For the text-containing cell, return its midpoint in [X, Y] coordinate format. 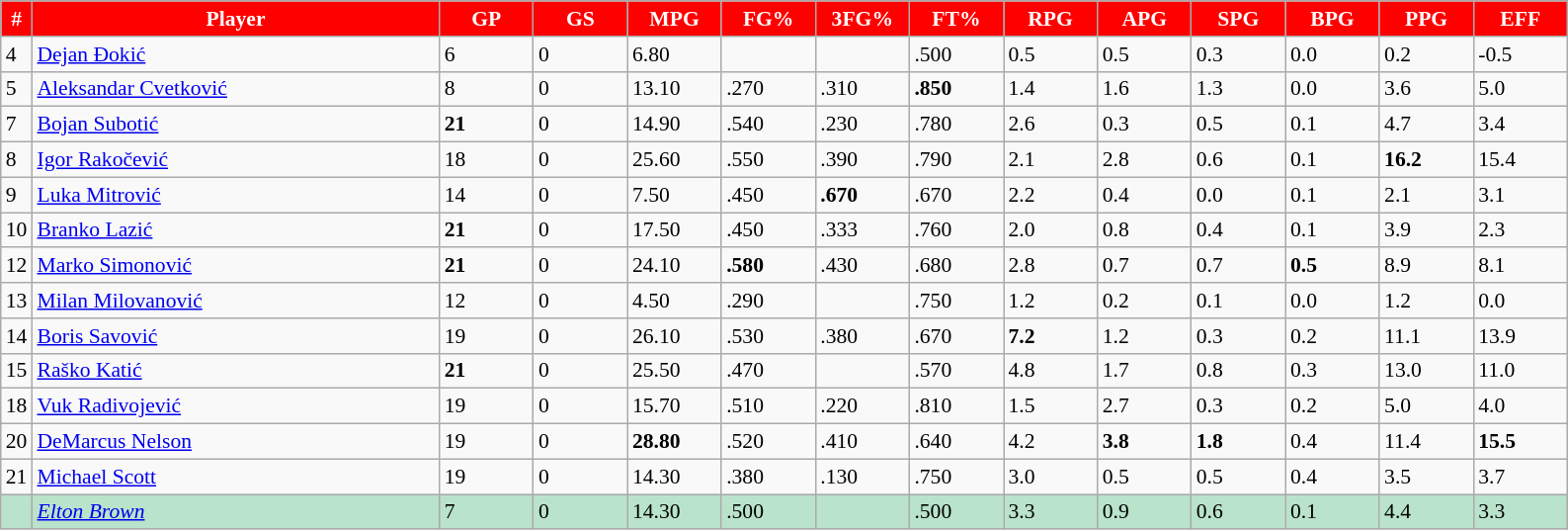
.290 [769, 301]
.550 [769, 160]
3.4 [1520, 125]
3FG% [862, 19]
.640 [956, 442]
17.50 [674, 230]
3.5 [1427, 477]
PPG [1427, 19]
28.80 [674, 442]
Boris Savović [235, 336]
FT% [956, 19]
Bojan Subotić [235, 125]
15.4 [1520, 160]
13.0 [1427, 371]
.430 [862, 266]
1.6 [1144, 89]
.790 [956, 160]
Player [235, 19]
.810 [956, 406]
7.2 [1051, 336]
4.4 [1427, 512]
2.6 [1051, 125]
Vuk Radivojević [235, 406]
.333 [862, 230]
.780 [956, 125]
20 [17, 442]
Milan Milovanović [235, 301]
APG [1144, 19]
15.5 [1520, 442]
9 [17, 195]
.410 [862, 442]
2.2 [1051, 195]
Raško Katić [235, 371]
.680 [956, 266]
0.9 [1144, 512]
16.2 [1427, 160]
1.3 [1239, 89]
4.2 [1051, 442]
EFF [1520, 19]
.540 [769, 125]
6 [486, 54]
1.4 [1051, 89]
BPG [1332, 19]
.570 [956, 371]
.850 [956, 89]
3.8 [1144, 442]
11.1 [1427, 336]
13.9 [1520, 336]
2.3 [1520, 230]
5 [17, 89]
13 [17, 301]
3.1 [1520, 195]
3.0 [1051, 477]
.580 [769, 266]
10 [17, 230]
Elton Brown [235, 512]
11.4 [1427, 442]
4.8 [1051, 371]
GP [486, 19]
.510 [769, 406]
Branko Lazić [235, 230]
.310 [862, 89]
3.7 [1520, 477]
2.7 [1144, 406]
6.80 [674, 54]
15.70 [674, 406]
.230 [862, 125]
.530 [769, 336]
25.50 [674, 371]
.470 [769, 371]
.520 [769, 442]
DeMarcus Nelson [235, 442]
1.7 [1144, 371]
4.0 [1520, 406]
Aleksandar Cvetković [235, 89]
3.6 [1427, 89]
24.10 [674, 266]
2.0 [1051, 230]
Dejan Đokić [235, 54]
7.50 [674, 195]
Michael Scott [235, 477]
15 [17, 371]
13.10 [674, 89]
-0.5 [1520, 54]
.760 [956, 230]
4 [17, 54]
14.90 [674, 125]
RPG [1051, 19]
11.0 [1520, 371]
SPG [1239, 19]
4.50 [674, 301]
.270 [769, 89]
1.5 [1051, 406]
8.9 [1427, 266]
.130 [862, 477]
.390 [862, 160]
FG% [769, 19]
4.7 [1427, 125]
3.9 [1427, 230]
# [17, 19]
8.1 [1520, 266]
26.10 [674, 336]
Marko Simonović [235, 266]
1.8 [1239, 442]
.220 [862, 406]
Luka Mitrović [235, 195]
Igor Rakočević [235, 160]
GS [581, 19]
MPG [674, 19]
25.60 [674, 160]
